Determine the [x, y] coordinate at the center of the cell enclosing the given text.  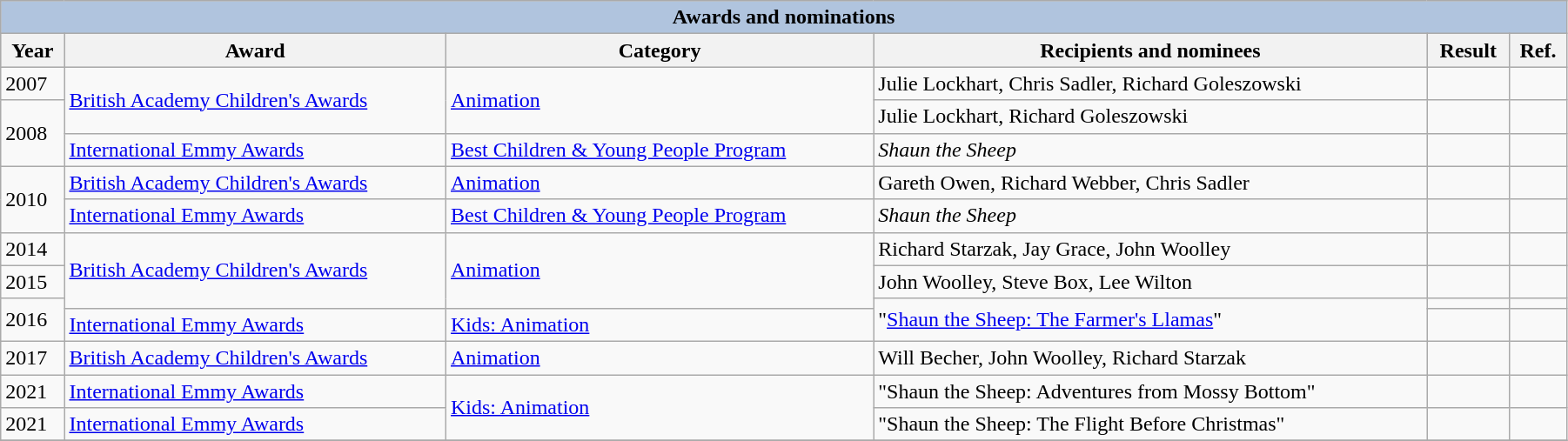
Award [256, 50]
Julie Lockhart, Richard Goleszowski [1150, 117]
Result [1469, 50]
2015 [33, 282]
"Shaun the Sheep: The Farmer's Llamas" [1150, 320]
2010 [33, 199]
Awards and nominations [784, 17]
2016 [33, 320]
"Shaun the Sheep: Adventures from Mossy Bottom" [1150, 391]
Richard Starzak, Jay Grace, John Woolley [1150, 249]
"Shaun the Sheep: The Flight Before Christmas" [1150, 424]
Recipients and nominees [1150, 50]
2007 [33, 84]
2014 [33, 249]
Category [660, 50]
Ref. [1538, 50]
Year [33, 50]
Julie Lockhart, Chris Sadler, Richard Goleszowski [1150, 84]
2017 [33, 357]
Gareth Owen, Richard Webber, Chris Sadler [1150, 183]
2008 [33, 133]
John Woolley, Steve Box, Lee Wilton [1150, 282]
Will Becher, John Woolley, Richard Starzak [1150, 357]
